Return (x, y) of the center of cell containing provided text 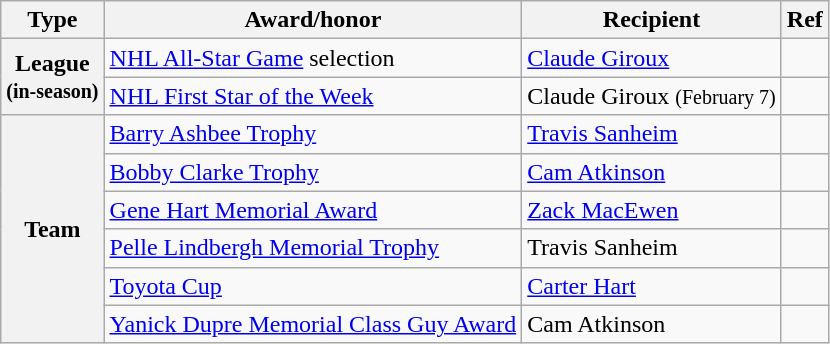
Yanick Dupre Memorial Class Guy Award (313, 324)
NHL First Star of the Week (313, 96)
Gene Hart Memorial Award (313, 210)
Carter Hart (652, 286)
Award/honor (313, 20)
Pelle Lindbergh Memorial Trophy (313, 248)
Claude Giroux (February 7) (652, 96)
Type (52, 20)
League(in-season) (52, 77)
Ref (804, 20)
Claude Giroux (652, 58)
Barry Ashbee Trophy (313, 134)
Zack MacEwen (652, 210)
Bobby Clarke Trophy (313, 172)
Recipient (652, 20)
Team (52, 229)
Toyota Cup (313, 286)
NHL All-Star Game selection (313, 58)
